Extract the (x, y) coordinate from the center of the cell holding the provided text.  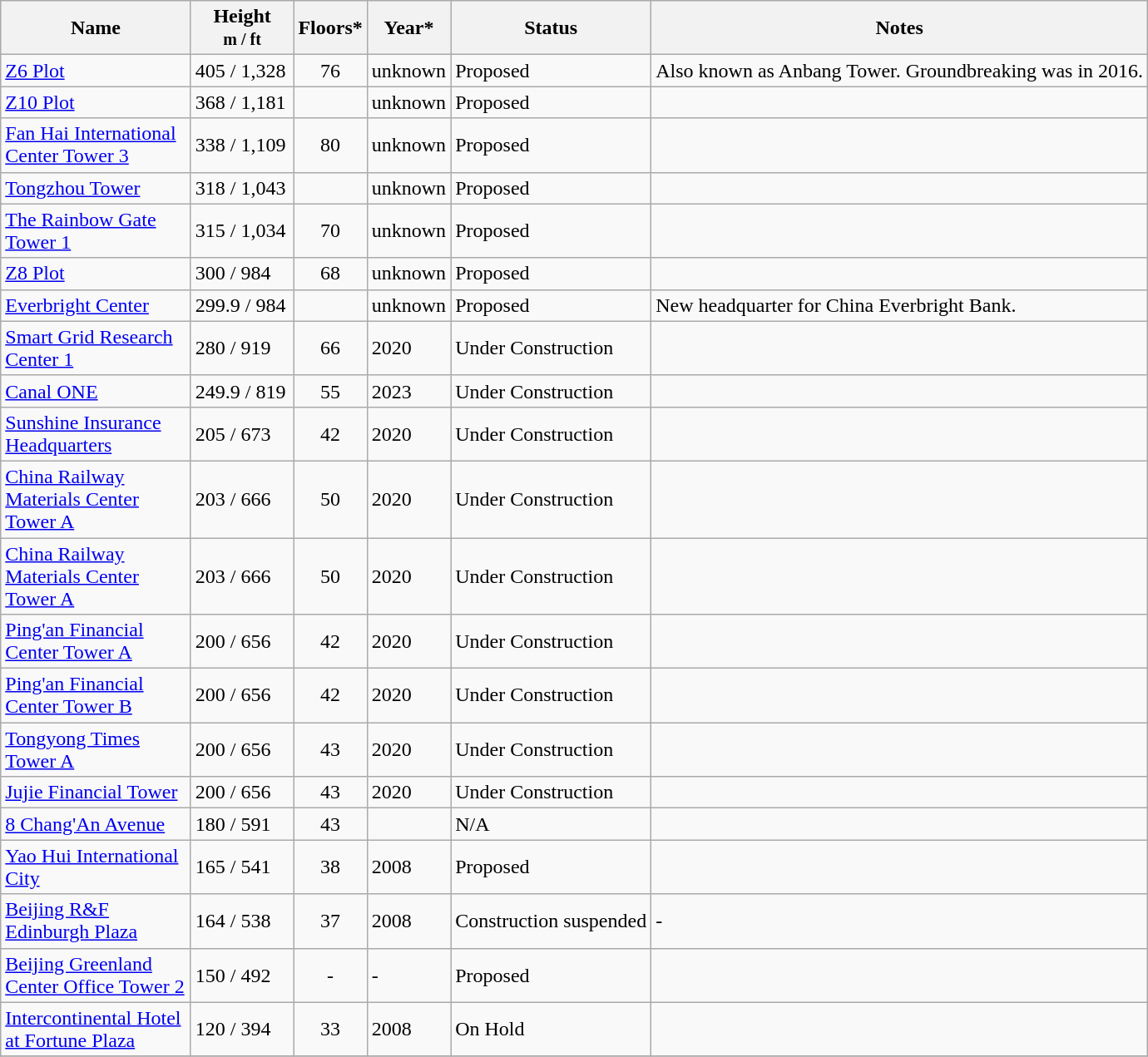
Tongyong Times Tower A (96, 750)
Ping'an Financial Center Tower A (96, 642)
33 (330, 1030)
Canal ONE (96, 391)
80 (330, 145)
315 / 1,034 (242, 231)
55 (330, 391)
Z10 Plot (96, 102)
Notes (900, 28)
120 / 394 (242, 1030)
76 (330, 71)
165 / 541 (242, 867)
Beijing Greenland Center Office Tower 2 (96, 975)
The Rainbow Gate Tower 1 (96, 231)
Everbright Center (96, 305)
Smart Grid Research Center 1 (96, 348)
66 (330, 348)
70 (330, 231)
Z6 Plot (96, 71)
Also known as Anbang Tower. Groundbreaking was in 2016. (900, 71)
Ping'an Financial Center Tower B (96, 695)
Construction suspended (551, 921)
180 / 591 (242, 824)
38 (330, 867)
280 / 919 (242, 348)
249.9 / 819 (242, 391)
Heightm / ft (242, 28)
299.9 / 984 (242, 305)
New headquarter for China Everbright Bank. (900, 305)
68 (330, 274)
Jujie Financial Tower (96, 793)
Sunshine Insurance Headquarters (96, 434)
Year* (408, 28)
338 / 1,109 (242, 145)
Intercontinental Hotel at Fortune Plaza (96, 1030)
Fan Hai International Center Tower 3 (96, 145)
405 / 1,328 (242, 71)
Z8 Plot (96, 274)
164 / 538 (242, 921)
2023 (408, 391)
On Hold (551, 1030)
300 / 984 (242, 274)
150 / 492 (242, 975)
Beijing R&F Edinburgh Plaza (96, 921)
205 / 673 (242, 434)
Yao Hui International City (96, 867)
Floors* (330, 28)
37 (330, 921)
Tongzhou Tower (96, 188)
Status (551, 28)
Name (96, 28)
318 / 1,043 (242, 188)
368 / 1,181 (242, 102)
8 Chang'An Avenue (96, 824)
N/A (551, 824)
